Provide the (x, y) coordinate of the cell's center where the given text is located.  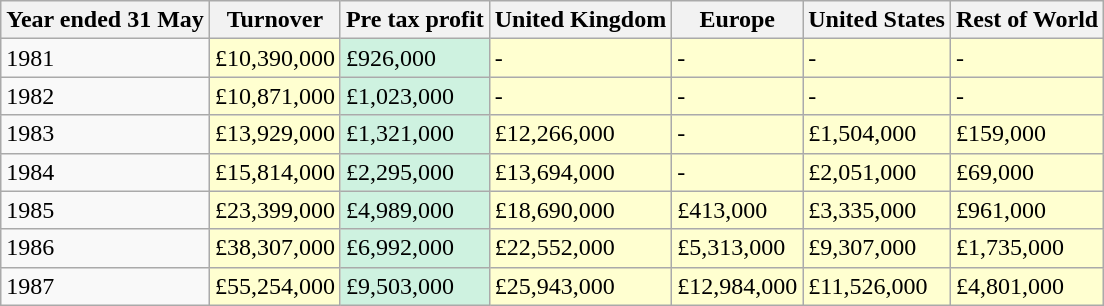
£38,307,000 (274, 248)
Rest of World (1026, 20)
£2,295,000 (414, 172)
Pre tax profit (414, 20)
£69,000 (1026, 172)
1985 (106, 210)
£23,399,000 (274, 210)
£4,989,000 (414, 210)
£1,321,000 (414, 134)
£11,526,000 (877, 286)
Europe (738, 20)
1982 (106, 96)
£3,335,000 (877, 210)
£1,504,000 (877, 134)
£1,023,000 (414, 96)
£9,307,000 (877, 248)
£961,000 (1026, 210)
1983 (106, 134)
£926,000 (414, 58)
£10,871,000 (274, 96)
1987 (106, 286)
£1,735,000 (1026, 248)
£6,992,000 (414, 248)
£12,984,000 (738, 286)
£4,801,000 (1026, 286)
£13,694,000 (580, 172)
£15,814,000 (274, 172)
1984 (106, 172)
£2,051,000 (877, 172)
£159,000 (1026, 134)
£25,943,000 (580, 286)
Year ended 31 May (106, 20)
£413,000 (738, 210)
£12,266,000 (580, 134)
Turnover (274, 20)
£22,552,000 (580, 248)
1986 (106, 248)
£9,503,000 (414, 286)
£13,929,000 (274, 134)
United States (877, 20)
1981 (106, 58)
£10,390,000 (274, 58)
£5,313,000 (738, 248)
£18,690,000 (580, 210)
£55,254,000 (274, 286)
United Kingdom (580, 20)
